Scan for the cell matching the given text and deliver its [X, Y] coordinate at center. 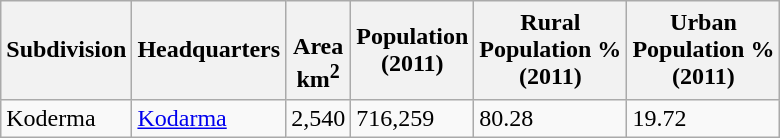
19.72 [704, 118]
Areakm2 [318, 50]
80.28 [550, 118]
Kodarma [209, 118]
Koderma [66, 118]
716,259 [412, 118]
RuralPopulation %(2011) [550, 50]
Population(2011) [412, 50]
2,540 [318, 118]
Subdivision [66, 50]
Urban Population % (2011) [704, 50]
Headquarters [209, 50]
